Return (X, Y) of the center of cell containing provided text 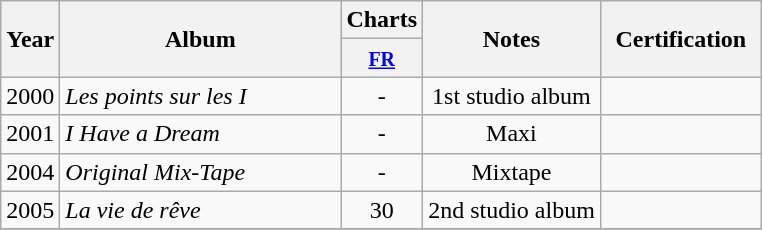
2001 (30, 134)
30 (382, 210)
2004 (30, 172)
Mixtape (512, 172)
1st studio album (512, 96)
Certification (680, 39)
2000 (30, 96)
Original Mix-Tape (200, 172)
Year (30, 39)
Charts (382, 20)
Maxi (512, 134)
I Have a Dream (200, 134)
Album (200, 39)
2nd studio album (512, 210)
Notes (512, 39)
La vie de rêve (200, 210)
Les points sur les I (200, 96)
2005 (30, 210)
FR (382, 58)
